From the cell containing the given text, extract its center point as (X, Y) coordinate. 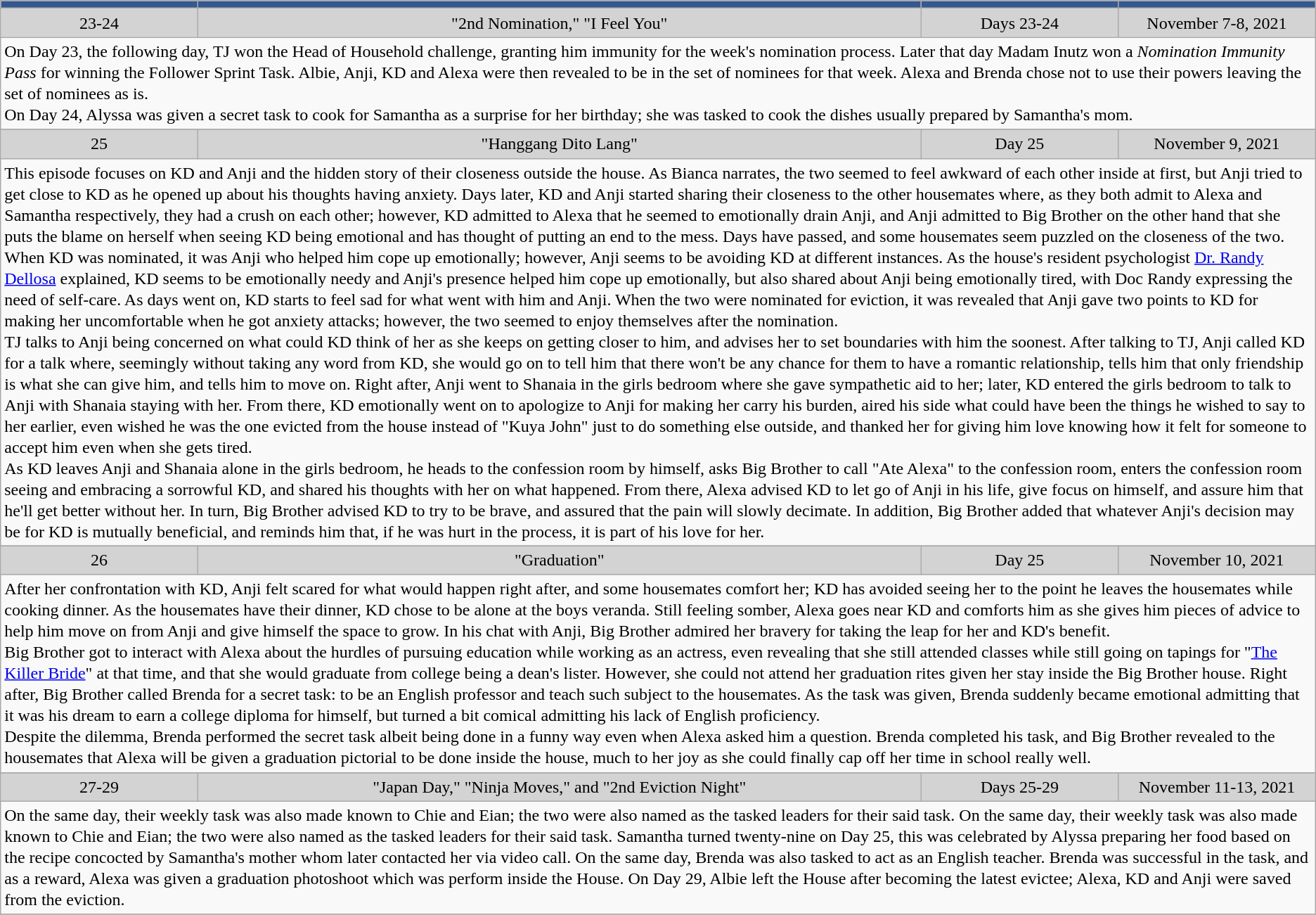
"Hanggang Dito Lang" (560, 143)
November 7-8, 2021 (1218, 23)
November 11-13, 2021 (1218, 786)
26 (100, 560)
November 9, 2021 (1218, 143)
"Graduation" (560, 560)
Days 25-29 (1019, 786)
Days 23-24 (1019, 23)
23-24 (100, 23)
"2nd Nomination," "I Feel You" (560, 23)
"Japan Day," "Ninja Moves," and "2nd Eviction Night" (560, 786)
November 10, 2021 (1218, 560)
25 (100, 143)
27-29 (100, 786)
